Locate the cell with the specified text and output its [X, Y] center coordinate. 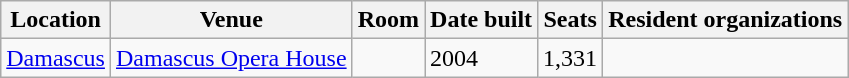
Damascus [56, 58]
Date built [482, 20]
2004 [482, 58]
Damascus Opera House [231, 58]
Seats [570, 20]
Venue [231, 20]
1,331 [570, 58]
Location [56, 20]
Resident organizations [726, 20]
Room [388, 20]
